Return (x, y) of the center of cell containing provided text 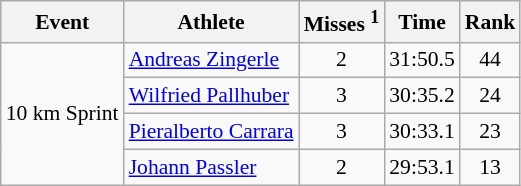
44 (490, 60)
10 km Sprint (62, 113)
Event (62, 22)
Time (422, 22)
Johann Passler (212, 167)
Misses 1 (342, 22)
Andreas Zingerle (212, 60)
30:35.2 (422, 96)
13 (490, 167)
Wilfried Pallhuber (212, 96)
Pieralberto Carrara (212, 132)
29:53.1 (422, 167)
Athlete (212, 22)
Rank (490, 22)
24 (490, 96)
31:50.5 (422, 60)
23 (490, 132)
30:33.1 (422, 132)
